Capture the cell that displays the provided text and extract its [X, Y] central coordinate. 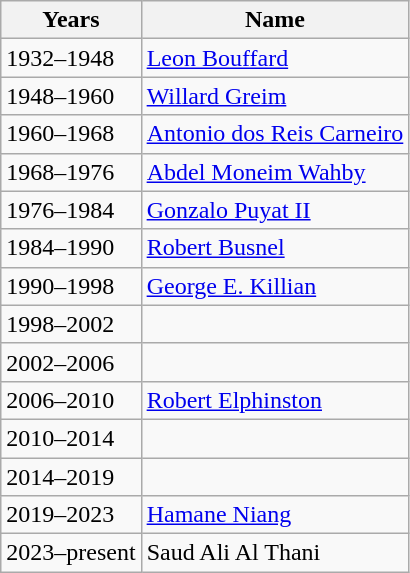
Hamane Niang [275, 515]
1990–1998 [71, 286]
2014–2019 [71, 477]
1998–2002 [71, 324]
1960–1968 [71, 134]
2006–2010 [71, 400]
George E. Killian [275, 286]
1968–1976 [71, 172]
Robert Elphinston [275, 400]
Abdel Moneim Wahby [275, 172]
Saud Ali Al Thani [275, 553]
1976–1984 [71, 210]
2002–2006 [71, 362]
Years [71, 20]
Antonio dos Reis Carneiro [275, 134]
1948–1960 [71, 96]
Leon Bouffard [275, 58]
Gonzalo Puyat II [275, 210]
2019–2023 [71, 515]
Name [275, 20]
1932–1948 [71, 58]
1984–1990 [71, 248]
2010–2014 [71, 438]
Robert Busnel [275, 248]
Willard Greim [275, 96]
2023–present [71, 553]
